Find where the given text appears and provide that cell's center as (X, Y) coordinate. 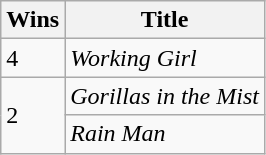
Working Girl (165, 58)
Wins (33, 20)
Rain Man (165, 134)
4 (33, 58)
Title (165, 20)
Gorillas in the Mist (165, 96)
2 (33, 115)
